Find where the given text appears and provide that cell's center as (X, Y) coordinate. 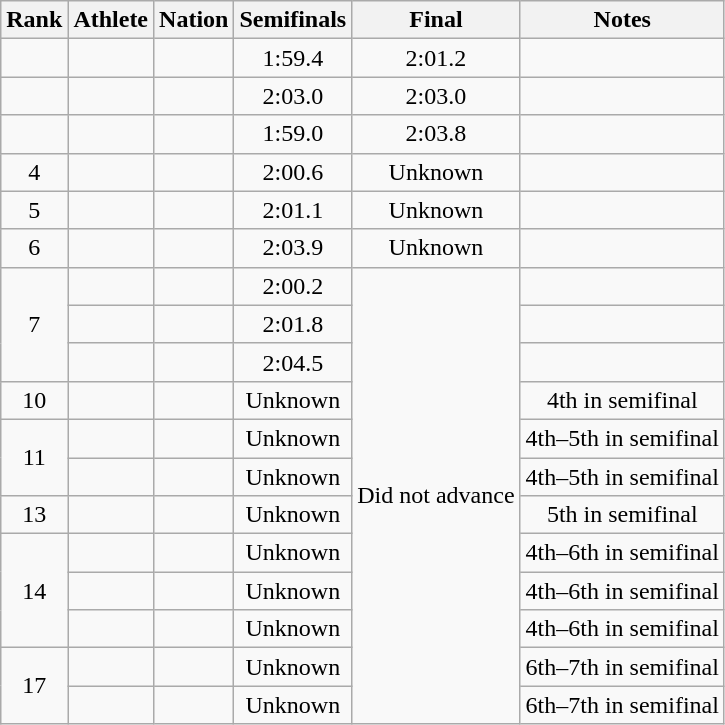
14 (34, 591)
2:01.2 (436, 58)
4 (34, 172)
2:01.8 (293, 324)
5th in semifinal (622, 515)
2:03.9 (293, 248)
10 (34, 400)
Athlete (111, 20)
2:00.6 (293, 172)
Did not advance (436, 496)
17 (34, 686)
6 (34, 248)
Rank (34, 20)
13 (34, 515)
Notes (622, 20)
2:03.8 (436, 134)
Semifinals (293, 20)
Final (436, 20)
Nation (194, 20)
1:59.4 (293, 58)
2:00.2 (293, 286)
11 (34, 457)
4th in semifinal (622, 400)
2:01.1 (293, 210)
7 (34, 324)
5 (34, 210)
1:59.0 (293, 134)
2:04.5 (293, 362)
